Return (x, y) of the center of cell containing provided text 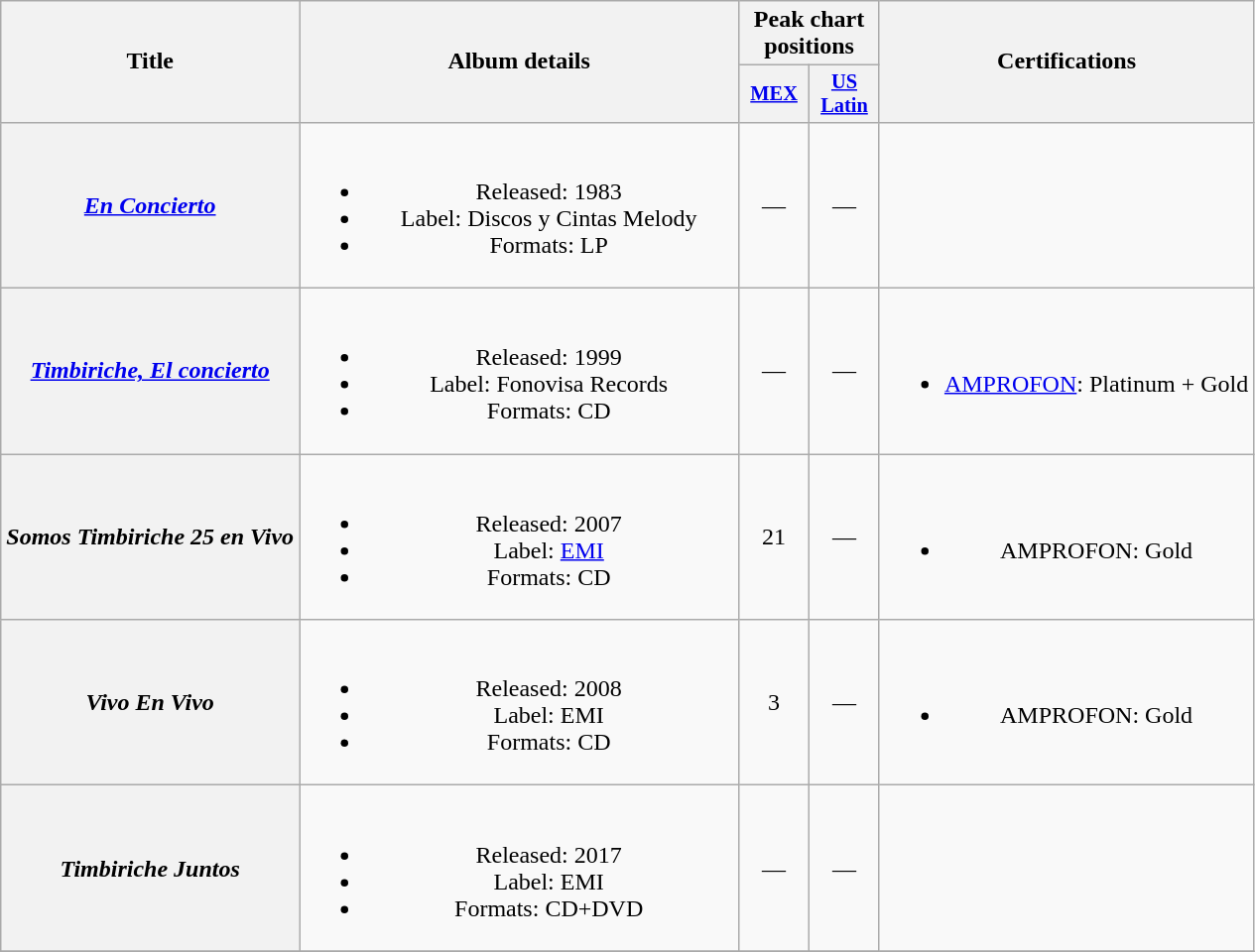
3 (774, 702)
MEX (774, 94)
Released: 2008Label: EMIFormats: CD (520, 702)
Somos Timbiriche 25 en Vivo (151, 537)
Released: 1983Label: Discos y Cintas MelodyFormats: LP (520, 204)
AMPROFON: Platinum + Gold (1066, 371)
Released: 2017Label: EMIFormats: CD+DVD (520, 869)
21 (774, 537)
Certifications (1066, 61)
Timbiriche, El concierto (151, 371)
En Concierto (151, 204)
Vivo En Vivo (151, 702)
Title (151, 61)
Released: 2007Label: EMIFormats: CD (520, 537)
Peak chart positions (810, 34)
Album details (520, 61)
Released: 1999Label: Fonovisa RecordsFormats: CD (520, 371)
Timbiriche Juntos (151, 869)
USLatin (845, 94)
